Return the (x, y) coordinate for the center point of the cell that contains the specified text.  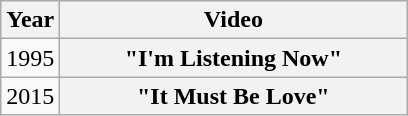
Video (234, 20)
"I'm Listening Now" (234, 58)
1995 (30, 58)
2015 (30, 96)
Year (30, 20)
"It Must Be Love" (234, 96)
